Identify which cell holds the provided text, then report its (X, Y) central coordinate. 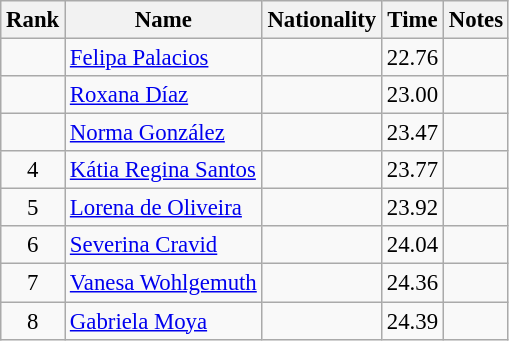
23.00 (413, 95)
24.04 (413, 245)
8 (33, 321)
5 (33, 208)
Kátia Regina Santos (164, 170)
23.47 (413, 133)
Time (413, 20)
Notes (476, 20)
23.77 (413, 170)
Nationality (322, 20)
6 (33, 245)
Norma González (164, 133)
24.39 (413, 321)
Severina Cravid (164, 245)
24.36 (413, 283)
Roxana Díaz (164, 95)
Lorena de Oliveira (164, 208)
Rank (33, 20)
Gabriela Moya (164, 321)
4 (33, 170)
7 (33, 283)
Vanesa Wohlgemuth (164, 283)
Name (164, 20)
22.76 (413, 58)
Felipa Palacios (164, 58)
23.92 (413, 208)
